Determine the (x, y) coordinate at the center of the cell enclosing the given text.  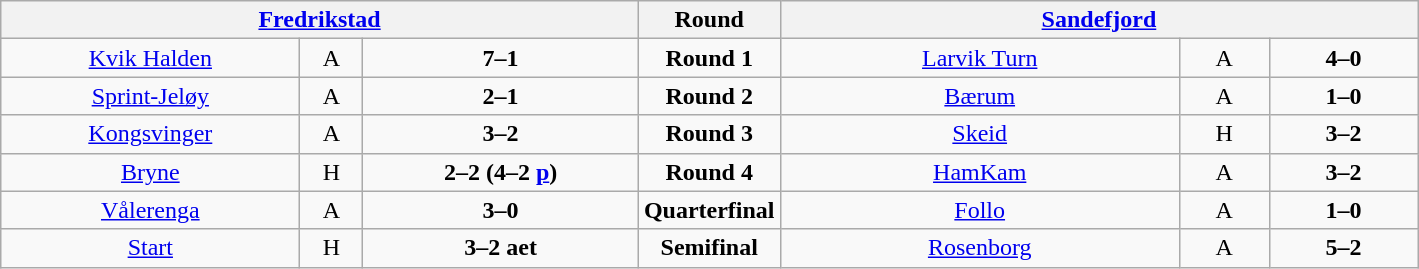
Quarterfinal (709, 210)
Start (150, 248)
Round 4 (709, 172)
HamKam (980, 172)
Round 3 (709, 134)
2–2 (4–2 p) (501, 172)
Round 2 (709, 96)
Larvik Turn (980, 58)
Vålerenga (150, 210)
Skeid (980, 134)
Bærum (980, 96)
Kvik Halden (150, 58)
Bryne (150, 172)
Sprint-Jeløy (150, 96)
Fredrikstad (320, 20)
2–1 (501, 96)
Sandefjord (1099, 20)
Round (709, 20)
Follo (980, 210)
7–1 (501, 58)
Rosenborg (980, 248)
5–2 (1344, 248)
Kongsvinger (150, 134)
4–0 (1344, 58)
Round 1 (709, 58)
3–0 (501, 210)
3–2 aet (501, 248)
Semifinal (709, 248)
